Return [x, y] of the center of cell containing provided text 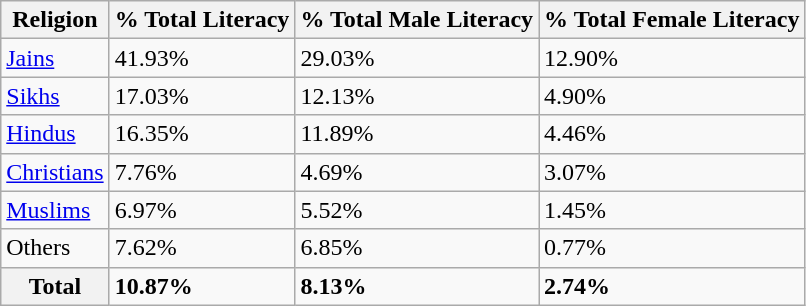
Hindus [55, 134]
Sikhs [55, 96]
7.62% [202, 248]
12.90% [672, 58]
Religion [55, 20]
3.07% [672, 172]
10.87% [202, 286]
% Total Literacy [202, 20]
6.85% [417, 248]
5.52% [417, 210]
29.03% [417, 58]
7.76% [202, 172]
12.13% [417, 96]
16.35% [202, 134]
41.93% [202, 58]
Total [55, 286]
2.74% [672, 286]
4.46% [672, 134]
6.97% [202, 210]
Christians [55, 172]
Muslims [55, 210]
% Total Female Literacy [672, 20]
11.89% [417, 134]
1.45% [672, 210]
17.03% [202, 96]
4.69% [417, 172]
8.13% [417, 286]
Jains [55, 58]
0.77% [672, 248]
Others [55, 248]
% Total Male Literacy [417, 20]
4.90% [672, 96]
